Capture the cell that displays the provided text and extract its (x, y) central coordinate. 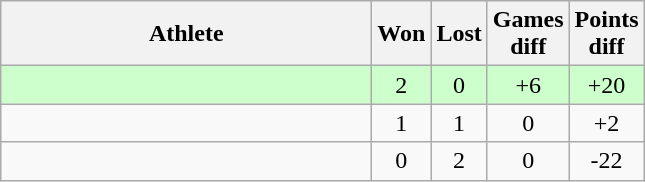
-22 (606, 161)
Won (402, 34)
+2 (606, 123)
Gamesdiff (528, 34)
+20 (606, 85)
Pointsdiff (606, 34)
Lost (459, 34)
Athlete (186, 34)
+6 (528, 85)
